Pinpoint the cell where the given text exists, returning its [x, y] midpoint coordinate. 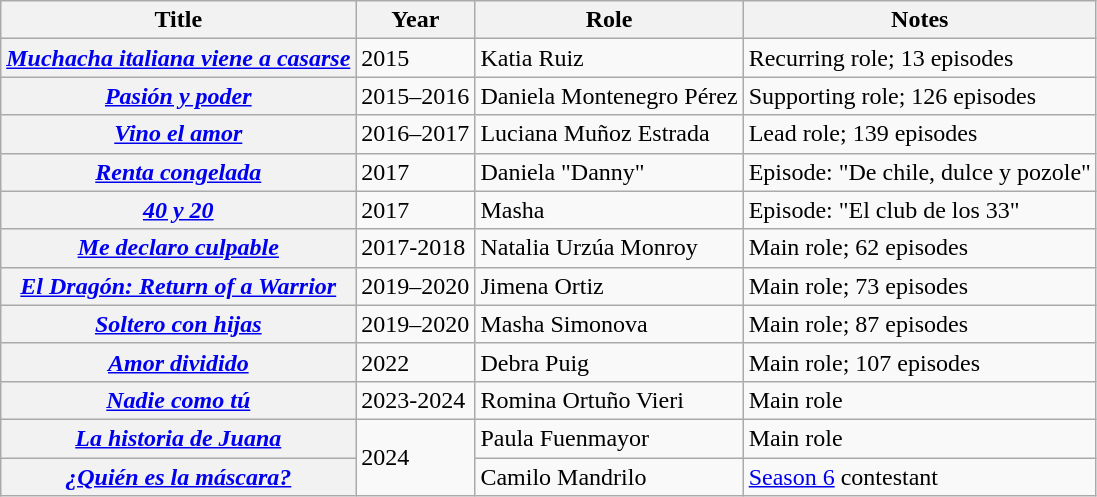
Pasión y poder [178, 96]
Muchacha italiana viene a casarse [178, 58]
Paula Fuenmayor [609, 438]
Supporting role; 126 episodes [920, 96]
2023-2024 [416, 400]
Daniela Montenegro Pérez [609, 96]
2017-2018 [416, 248]
Lead role; 139 episodes [920, 134]
Masha [609, 210]
2015–2016 [416, 96]
2016–2017 [416, 134]
Main role; 87 episodes [920, 324]
2015 [416, 58]
Masha Simonova [609, 324]
2022 [416, 362]
Romina Ortuño Vieri [609, 400]
Jimena Ortiz [609, 286]
Main role; 73 episodes [920, 286]
40 y 20 [178, 210]
Role [609, 20]
Camilo Mandrilo [609, 477]
Title [178, 20]
Renta congelada [178, 172]
Luciana Muñoz Estrada [609, 134]
Debra Puig [609, 362]
Katia Ruiz [609, 58]
Vino el amor [178, 134]
¿Quién es la máscara? [178, 477]
Main role; 62 episodes [920, 248]
Amor dividido [178, 362]
2024 [416, 457]
Main role; 107 episodes [920, 362]
Episode: "De chile, dulce y pozole" [920, 172]
Season 6 contestant [920, 477]
Natalia Urzúa Monroy [609, 248]
Me declaro culpable [178, 248]
Recurring role; 13 episodes [920, 58]
Nadie como tú [178, 400]
Episode: "El club de los 33" [920, 210]
Notes [920, 20]
La historia de Juana [178, 438]
Year [416, 20]
Soltero con hijas [178, 324]
Daniela "Danny" [609, 172]
El Dragón: Return of a Warrior [178, 286]
